Provide the [x, y] coordinate of the cell's center where the given text is located.  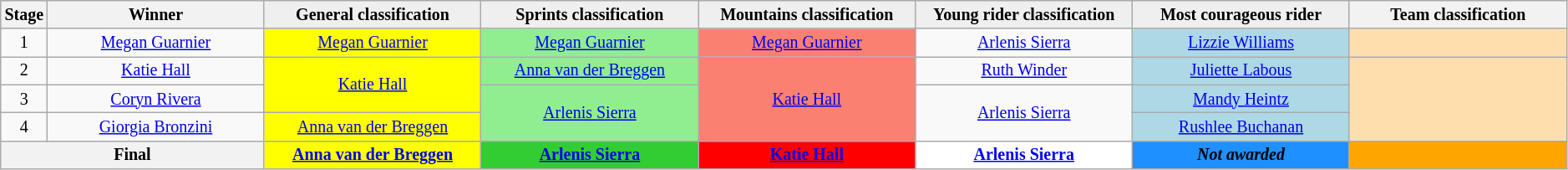
Final [132, 154]
4 [24, 127]
Mandy Heintz [1241, 99]
Most courageous rider [1241, 15]
Team classification [1458, 15]
Lizzie Williams [1241, 44]
3 [24, 99]
Coryn Rivera [155, 99]
Not awarded [1241, 154]
Sprints classification [590, 15]
Ruth Winder [1024, 70]
Rushlee Buchanan [1241, 127]
General classification [373, 15]
Winner [155, 15]
1 [24, 44]
Stage [24, 15]
Juliette Labous [1241, 70]
2 [24, 70]
Giorgia Bronzini [155, 127]
Young rider classification [1024, 15]
Mountains classification [807, 15]
